Pinpoint the cell where the given text exists, returning its [X, Y] midpoint coordinate. 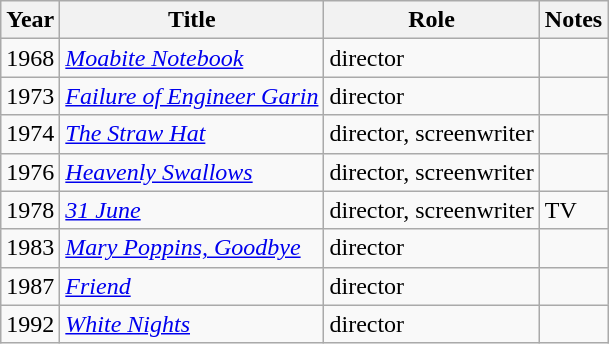
Notes [573, 20]
Role [432, 20]
Friend [192, 286]
1976 [30, 172]
1992 [30, 324]
31 June [192, 210]
Failure of Engineer Garin [192, 96]
Moabite Notebook [192, 58]
Mary Poppins, Goodbye [192, 248]
The Straw Hat [192, 134]
1968 [30, 58]
Year [30, 20]
Title [192, 20]
1978 [30, 210]
TV [573, 210]
1973 [30, 96]
1987 [30, 286]
Heavenly Swallows [192, 172]
White Nights [192, 324]
1983 [30, 248]
1974 [30, 134]
